Extract the (X, Y) coordinate from the center of the cell holding the provided text.  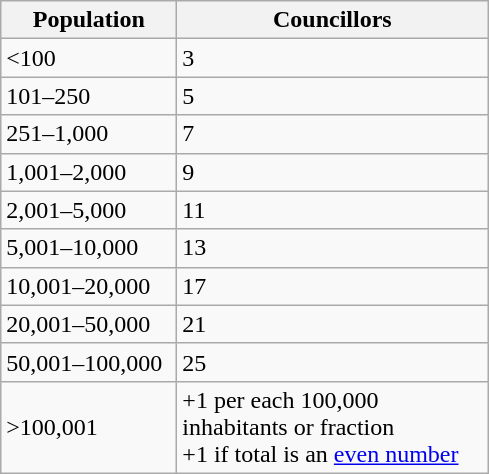
5 (332, 96)
5,001–10,000 (89, 248)
20,001–50,000 (89, 324)
10,001–20,000 (89, 286)
11 (332, 210)
1,001–2,000 (89, 172)
13 (332, 248)
251–1,000 (89, 134)
3 (332, 58)
101–250 (89, 96)
9 (332, 172)
50,001–100,000 (89, 362)
<100 (89, 58)
21 (332, 324)
>100,001 (89, 427)
Councillors (332, 20)
Population (89, 20)
+1 per each 100,000 inhabitants or fraction+1 if total is an even number (332, 427)
17 (332, 286)
2,001–5,000 (89, 210)
25 (332, 362)
7 (332, 134)
